From the cell containing the given text, extract its center point as (x, y) coordinate. 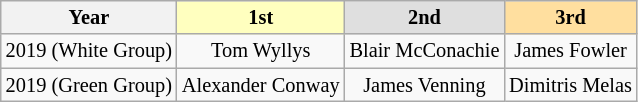
2nd (425, 17)
Dimitris Melas (570, 85)
3rd (570, 17)
2019 (White Group) (89, 51)
James Fowler (570, 51)
Year (89, 17)
2019 (Green Group) (89, 85)
Tom Wyllys (261, 51)
Alexander Conway (261, 85)
1st (261, 17)
Blair McConachie (425, 51)
James Venning (425, 85)
